Identify which cell holds the provided text, then report its [X, Y] central coordinate. 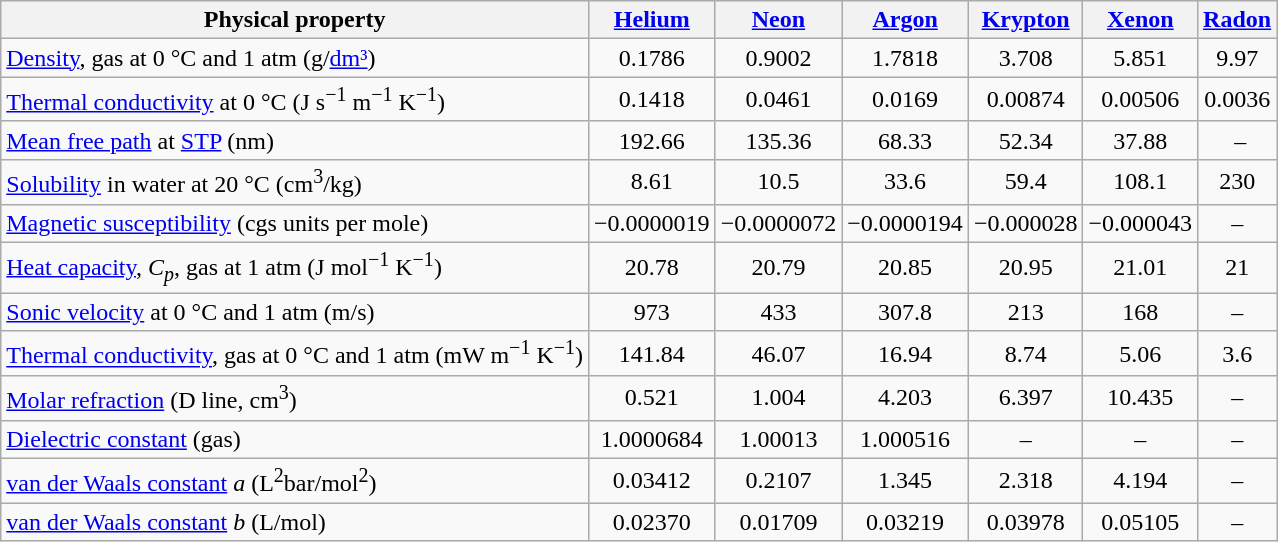
4.203 [906, 398]
52.34 [1026, 140]
Dielectric constant (gas) [295, 439]
46.07 [778, 354]
192.66 [652, 140]
0.01709 [778, 522]
21.01 [1140, 268]
33.6 [906, 182]
1.345 [906, 480]
0.03412 [652, 480]
20.78 [652, 268]
Density, gas at 0 °C and 1 atm (g/dm³) [295, 58]
Magnetic susceptibility (cgs units per mole) [295, 223]
Physical property [295, 20]
−0.0000019 [652, 223]
Helium [652, 20]
0.02370 [652, 522]
433 [778, 312]
20.85 [906, 268]
Sonic velocity at 0 °C and 1 atm (m/s) [295, 312]
108.1 [1140, 182]
0.03219 [906, 522]
van der Waals constant a (L2bar/mol2) [295, 480]
0.9002 [778, 58]
141.84 [652, 354]
−0.000028 [1026, 223]
5.06 [1140, 354]
9.97 [1238, 58]
168 [1140, 312]
1.7818 [906, 58]
Xenon [1140, 20]
0.2107 [778, 480]
Krypton [1026, 20]
Radon [1238, 20]
−0.0000194 [906, 223]
Neon [778, 20]
20.95 [1026, 268]
68.33 [906, 140]
3.6 [1238, 354]
4.194 [1140, 480]
0.0169 [906, 100]
Solubility in water at 20 °C (cm3/kg) [295, 182]
10.435 [1140, 398]
1.004 [778, 398]
0.00874 [1026, 100]
21 [1238, 268]
Heat capacity, Cp, gas at 1 atm (J mol−1 K−1) [295, 268]
1.0000684 [652, 439]
0.0461 [778, 100]
0.03978 [1026, 522]
135.36 [778, 140]
van der Waals constant b (L/mol) [295, 522]
59.4 [1026, 182]
3.708 [1026, 58]
1.00013 [778, 439]
37.88 [1140, 140]
10.5 [778, 182]
5.851 [1140, 58]
8.61 [652, 182]
0.1418 [652, 100]
20.79 [778, 268]
Argon [906, 20]
307.8 [906, 312]
1.000516 [906, 439]
−0.000043 [1140, 223]
8.74 [1026, 354]
0.1786 [652, 58]
213 [1026, 312]
230 [1238, 182]
6.397 [1026, 398]
−0.0000072 [778, 223]
0.0036 [1238, 100]
Molar refraction (D line, cm3) [295, 398]
973 [652, 312]
Thermal conductivity, gas at 0 °C and 1 atm (mW m−1 K−1) [295, 354]
0.521 [652, 398]
Mean free path at STP (nm) [295, 140]
Thermal conductivity at 0 °C (J s−1 m−1 K−1) [295, 100]
16.94 [906, 354]
2.318 [1026, 480]
0.00506 [1140, 100]
0.05105 [1140, 522]
